Detect which cell encompasses the target text, then output its (x, y) center coordinate. 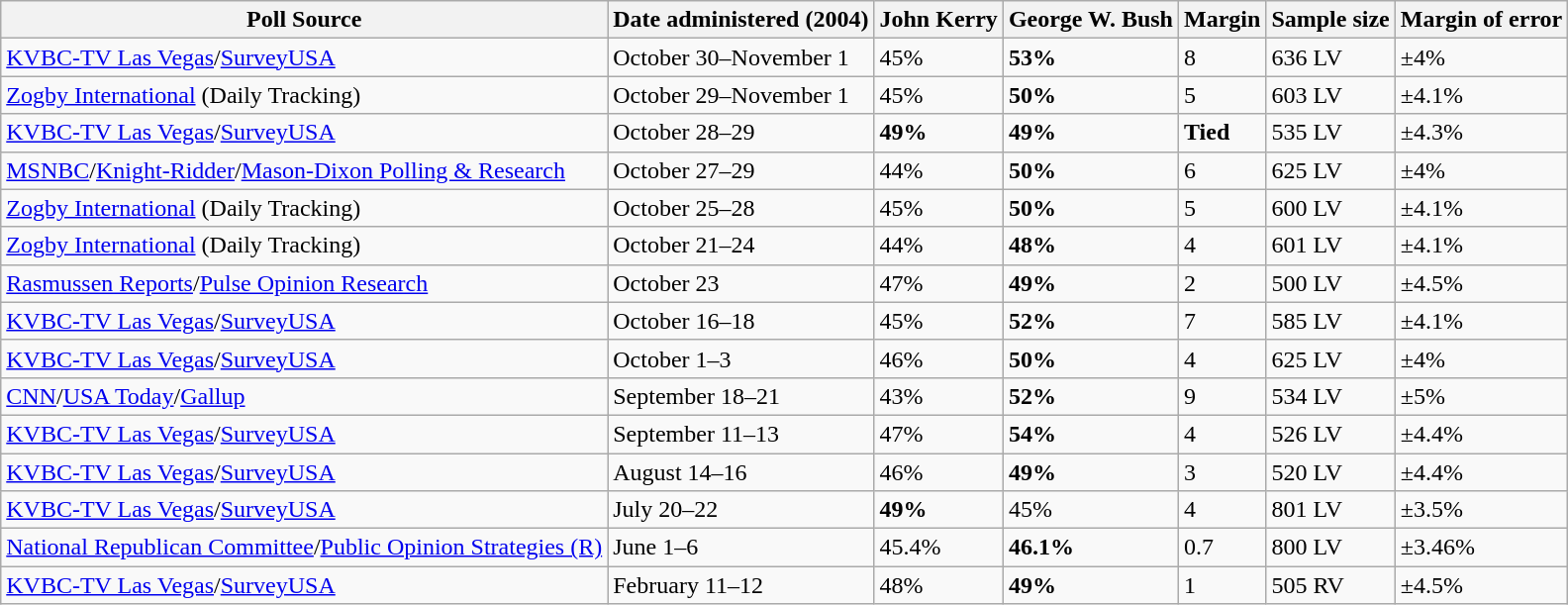
October 25–28 (740, 208)
505 RV (1330, 585)
603 LV (1330, 95)
±3.5% (1481, 510)
54% (1091, 434)
2 (1222, 283)
Poll Source (305, 20)
October 29–November 1 (740, 95)
±4.3% (1481, 133)
October 16–18 (740, 321)
Tied (1222, 133)
8 (1222, 57)
601 LV (1330, 246)
585 LV (1330, 321)
CNN/USA Today/Gallup (305, 396)
John Kerry (938, 20)
February 11–12 (740, 585)
September 11–13 (740, 434)
45.4% (938, 548)
Rasmussen Reports/Pulse Opinion Research (305, 283)
534 LV (1330, 396)
October 21–24 (740, 246)
636 LV (1330, 57)
October 1–3 (740, 358)
500 LV (1330, 283)
53% (1091, 57)
MSNBC/Knight-Ridder/Mason-Dixon Polling & Research (305, 170)
0.7 (1222, 548)
46.1% (1091, 548)
±5% (1481, 396)
National Republican Committee/Public Opinion Strategies (R) (305, 548)
July 20–22 (740, 510)
October 28–29 (740, 133)
7 (1222, 321)
801 LV (1330, 510)
September 18–21 (740, 396)
October 30–November 1 (740, 57)
600 LV (1330, 208)
43% (938, 396)
Margin of error (1481, 20)
535 LV (1330, 133)
June 1–6 (740, 548)
9 (1222, 396)
3 (1222, 472)
1 (1222, 585)
October 27–29 (740, 170)
Sample size (1330, 20)
±3.46% (1481, 548)
520 LV (1330, 472)
6 (1222, 170)
Date administered (2004) (740, 20)
Margin (1222, 20)
October 23 (740, 283)
August 14–16 (740, 472)
526 LV (1330, 434)
800 LV (1330, 548)
George W. Bush (1091, 20)
